Locate the cell with the specified text and output its (X, Y) center coordinate. 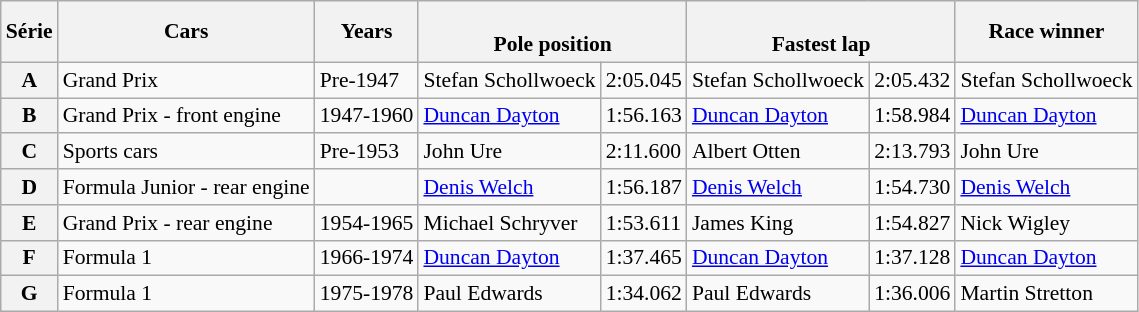
1:54.730 (912, 187)
Série (30, 32)
Sports cars (186, 152)
Race winner (1046, 32)
Formula Junior - rear engine (186, 187)
2:11.600 (644, 152)
1:56.187 (644, 187)
Martin Stretton (1046, 294)
Grand Prix - front engine (186, 116)
1:58.984 (912, 116)
2:05.432 (912, 80)
Cars (186, 32)
1:56.163 (644, 116)
Pole position (552, 32)
1:37.128 (912, 258)
C (30, 152)
1:37.465 (644, 258)
Pre-1953 (367, 152)
James King (778, 223)
1:36.006 (912, 294)
Years (367, 32)
Pre-1947 (367, 80)
2:05.045 (644, 80)
Grand Prix (186, 80)
1966-1974 (367, 258)
A (30, 80)
1947-1960 (367, 116)
Nick Wigley (1046, 223)
2:13.793 (912, 152)
B (30, 116)
Fastest lap (821, 32)
Grand Prix - rear engine (186, 223)
G (30, 294)
Albert Otten (778, 152)
1:34.062 (644, 294)
E (30, 223)
Michael Schryver (509, 223)
1:54.827 (912, 223)
1:53.611 (644, 223)
1975-1978 (367, 294)
F (30, 258)
D (30, 187)
1954-1965 (367, 223)
